Pinpoint the cell where the given text exists, returning its [x, y] midpoint coordinate. 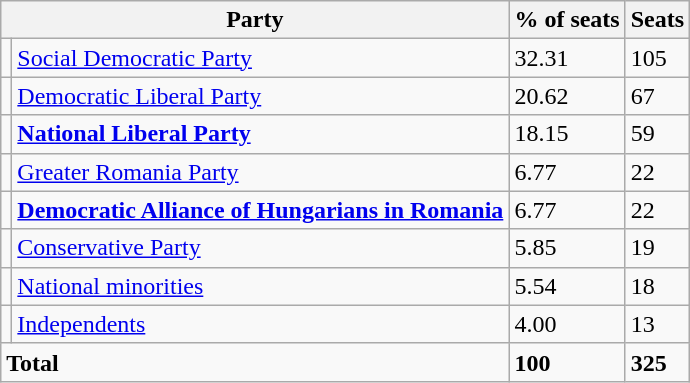
32.31 [567, 58]
Conservative Party [260, 248]
National Liberal Party [260, 134]
4.00 [567, 324]
Independents [260, 324]
325 [657, 362]
13 [657, 324]
% of seats [567, 20]
67 [657, 96]
Social Democratic Party [260, 58]
Democratic Liberal Party [260, 96]
National minorities [260, 286]
20.62 [567, 96]
Greater Romania Party [260, 172]
100 [567, 362]
5.54 [567, 286]
Party [255, 20]
19 [657, 248]
18 [657, 286]
Seats [657, 20]
5.85 [567, 248]
Democratic Alliance of Hungarians in Romania [260, 210]
59 [657, 134]
105 [657, 58]
Total [255, 362]
18.15 [567, 134]
